For the text-containing cell, return its midpoint in (X, Y) coordinate format. 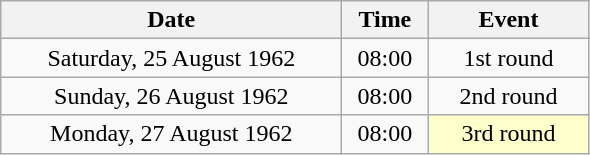
1st round (508, 58)
2nd round (508, 96)
Time (385, 20)
Date (172, 20)
Sunday, 26 August 1962 (172, 96)
Saturday, 25 August 1962 (172, 58)
Event (508, 20)
3rd round (508, 134)
Monday, 27 August 1962 (172, 134)
